Detect which cell encompasses the target text, then output its (x, y) center coordinate. 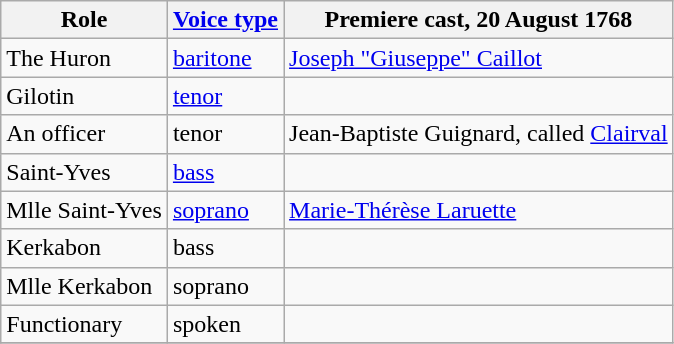
spoken (225, 324)
Joseph "Giuseppe" Caillot (479, 58)
Mlle Saint-Yves (84, 210)
Kerkabon (84, 248)
Marie-Thérèse Laruette (479, 210)
The Huron (84, 58)
Premiere cast, 20 August 1768 (479, 20)
Saint-Yves (84, 172)
baritone (225, 58)
Voice type (225, 20)
Role (84, 20)
Gilotin (84, 96)
An officer (84, 134)
Jean-Baptiste Guignard, called Clairval (479, 134)
Mlle Kerkabon (84, 286)
Functionary (84, 324)
